Pinpoint the cell where the given text exists, returning its (x, y) midpoint coordinate. 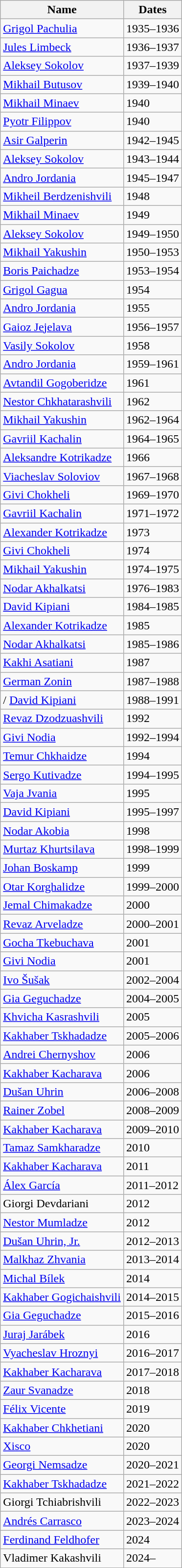
2022–2023 (153, 1502)
1987–1988 (153, 681)
2000 (153, 905)
Otar Korghalidze (62, 887)
2011 (153, 1167)
Sergo Kutivadze (62, 774)
1961 (153, 383)
1956–1957 (153, 327)
Name (62, 10)
2002–2004 (153, 980)
Aleksandre Kotrikadze (62, 457)
1949 (153, 215)
1995 (153, 793)
1937–1939 (153, 66)
Andrés Carrasco (62, 1521)
2015–2016 (153, 1316)
1974 (153, 551)
1992–1994 (153, 737)
1971–1972 (153, 513)
2018 (153, 1390)
2010 (153, 1148)
Khvicha Kasrashvili (62, 1017)
Vaja Jvania (62, 793)
1962 (153, 401)
Malkhaz Zhvania (62, 1260)
1994–1995 (153, 774)
2009–2010 (153, 1129)
2016–2017 (153, 1353)
Giorgi Devdariani (62, 1204)
2005 (153, 1017)
1984–1985 (153, 607)
2020–2021 (153, 1465)
Vasily Sokolov (62, 346)
1953–1954 (153, 271)
1987 (153, 663)
1954 (153, 290)
2019 (153, 1409)
Grigol Pachulia (62, 28)
Nestor Chkhatarashvili (62, 401)
Asir Galperin (62, 140)
Giorgi Tchiabrishvili (62, 1502)
Xisco (62, 1446)
2024 (153, 1540)
1995–1997 (153, 812)
Kakhaber Chkhetiani (62, 1428)
Nestor Mumladze (62, 1222)
1998–1999 (153, 849)
1964–1965 (153, 439)
1985 (153, 625)
Félix Vicente (62, 1409)
Temur Chkhaidze (62, 756)
German Zonin (62, 681)
Dušan Uhrin (62, 1092)
2016 (153, 1334)
2006–2008 (153, 1092)
2005–2006 (153, 1036)
Viacheslav Soloviov (62, 476)
1955 (153, 308)
Dušan Uhrin, Jr. (62, 1241)
2017–2018 (153, 1371)
1985–1986 (153, 644)
2024– (153, 1558)
Kakhaber Gogichaishvili (62, 1297)
/ David Kipiani (62, 700)
Gaioz Jejelava (62, 327)
1936–1937 (153, 47)
Boris Paichadze (62, 271)
Avtandil Gogoberidze (62, 383)
Jemal Chimakadze (62, 905)
Tamaz Samkharadze (62, 1148)
1967–1968 (153, 476)
2014–2015 (153, 1297)
2000–2001 (153, 924)
Zaur Svanadze (62, 1390)
2013–2014 (153, 1260)
1994 (153, 756)
Mikhail Butusov (62, 84)
Gocha Tkebuchava (62, 943)
1943–1944 (153, 159)
1988–1991 (153, 700)
Andrei Chernyshov (62, 1054)
1942–1945 (153, 140)
1969–1970 (153, 495)
1958 (153, 346)
Revaz Arveladze (62, 924)
Ferdinand Feldhofer (62, 1540)
Murtaz Khurtsilava (62, 849)
2008–2009 (153, 1110)
Pyotr Filippov (62, 122)
Mikheil Berdzenishvili (62, 196)
1998 (153, 831)
Grigol Gagua (62, 290)
2023–2024 (153, 1521)
Dates (153, 10)
1973 (153, 532)
2012–2013 (153, 1241)
Rainer Zobel (62, 1110)
Ivo Šušak (62, 980)
1962–1964 (153, 420)
1992 (153, 719)
1935–1936 (153, 28)
1974–1975 (153, 570)
2021–2022 (153, 1484)
Revaz Dzodzuashvili (62, 719)
Johan Boskamp (62, 868)
Vladimer Kakashvili (62, 1558)
2011–2012 (153, 1185)
1950–1953 (153, 252)
Vyacheslav Hroznyi (62, 1353)
1966 (153, 457)
Jules Limbeck (62, 47)
1976–1983 (153, 588)
2014 (153, 1278)
1949–1950 (153, 234)
1999–2000 (153, 887)
1939–1940 (153, 84)
Georgi Nemsadze (62, 1465)
Álex García (62, 1185)
2004–2005 (153, 998)
1999 (153, 868)
Michal Bílek (62, 1278)
Juraj Jarábek (62, 1334)
1948 (153, 196)
Kakhi Asatiani (62, 663)
1945–1947 (153, 177)
Nodar Akobia (62, 831)
1959–1961 (153, 364)
